Return [X, Y] of the center of cell containing provided text 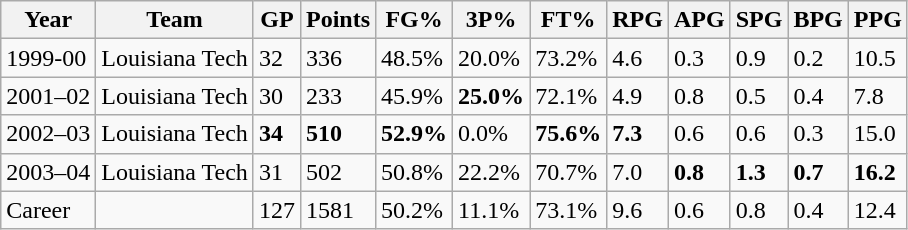
0.0% [492, 134]
RPG [638, 20]
2001–02 [48, 96]
2002–03 [48, 134]
34 [276, 134]
45.9% [414, 96]
31 [276, 172]
FT% [568, 20]
32 [276, 58]
22.2% [492, 172]
SPG [759, 20]
0.2 [818, 58]
7.0 [638, 172]
16.2 [878, 172]
1581 [338, 210]
70.7% [568, 172]
10.5 [878, 58]
73.2% [568, 58]
3P% [492, 20]
1.3 [759, 172]
GP [276, 20]
15.0 [878, 134]
Team [175, 20]
52.9% [414, 134]
12.4 [878, 210]
11.1% [492, 210]
0.5 [759, 96]
50.2% [414, 210]
Year [48, 20]
0.9 [759, 58]
9.6 [638, 210]
73.1% [568, 210]
FG% [414, 20]
4.9 [638, 96]
30 [276, 96]
127 [276, 210]
75.6% [568, 134]
48.5% [414, 58]
BPG [818, 20]
20.0% [492, 58]
7.8 [878, 96]
25.0% [492, 96]
502 [338, 172]
233 [338, 96]
510 [338, 134]
1999-00 [48, 58]
4.6 [638, 58]
PPG [878, 20]
336 [338, 58]
2003–04 [48, 172]
50.8% [414, 172]
72.1% [568, 96]
Career [48, 210]
7.3 [638, 134]
APG [699, 20]
Points [338, 20]
0.7 [818, 172]
